From the cell containing the given text, extract its center point as (X, Y) coordinate. 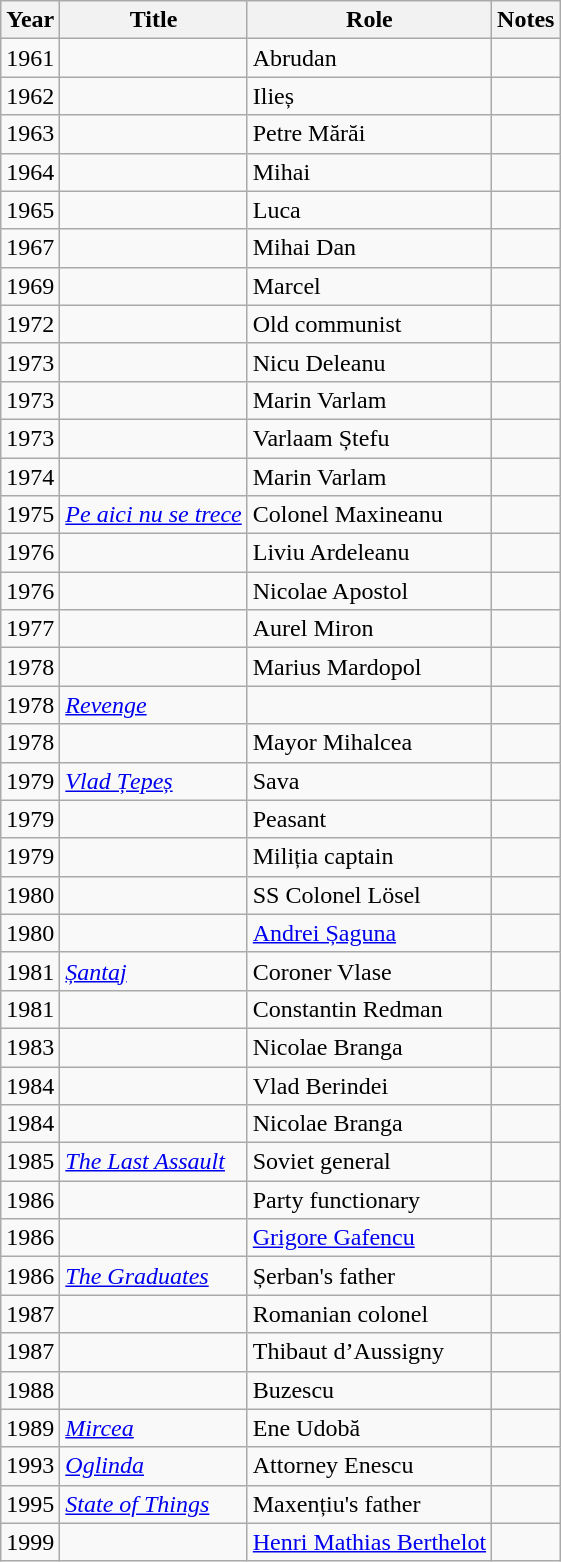
Vlad Berindei (369, 1085)
Oglinda (154, 1466)
Revenge (154, 705)
Petre Mărăi (369, 134)
Grigore Gafencu (369, 1238)
Attorney Enescu (369, 1466)
1995 (30, 1504)
1965 (30, 210)
Ene Udobă (369, 1428)
Romanian colonel (369, 1314)
Constantin Redman (369, 1009)
Colonel Maxineanu (369, 515)
1961 (30, 58)
Title (154, 20)
Mircea (154, 1428)
Role (369, 20)
Ilieș (369, 96)
Liviu Ardeleanu (369, 553)
1988 (30, 1390)
Andrei Șaguna (369, 933)
Pe aici nu se trece (154, 515)
Peasant (369, 819)
Marcel (369, 286)
1993 (30, 1466)
Year (30, 20)
Luca (369, 210)
Vlad Țepeș (154, 781)
1972 (30, 324)
Notes (526, 20)
Nicu Deleanu (369, 362)
Marius Mardopol (369, 667)
Soviet general (369, 1162)
The Graduates (154, 1276)
1999 (30, 1542)
Maxențiu's father (369, 1504)
Șerban's father (369, 1276)
Sava (369, 781)
Thibaut d’Aussigny (369, 1352)
Mihai Dan (369, 248)
1962 (30, 96)
Mihai (369, 172)
1963 (30, 134)
Mayor Mihalcea (369, 743)
1983 (30, 1047)
1967 (30, 248)
1977 (30, 629)
Abrudan (369, 58)
Old communist (369, 324)
Șantaj (154, 971)
The Last Assault (154, 1162)
Buzescu (369, 1390)
Varlaam Ștefu (369, 438)
SS Colonel Lösel (369, 895)
State of Things (154, 1504)
Coroner Vlase (369, 971)
Henri Mathias Berthelot (369, 1542)
1985 (30, 1162)
1974 (30, 477)
Miliția captain (369, 857)
Nicolae Apostol (369, 591)
Aurel Miron (369, 629)
1975 (30, 515)
1989 (30, 1428)
Party functionary (369, 1200)
1964 (30, 172)
1969 (30, 286)
